Detect which cell encompasses the target text, then output its [X, Y] center coordinate. 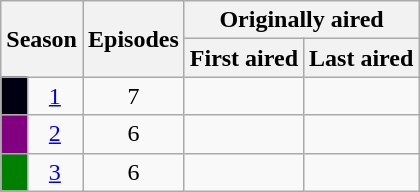
3 [54, 172]
7 [133, 96]
First aired [244, 58]
2 [54, 134]
1 [54, 96]
Last aired [362, 58]
Season [42, 39]
Episodes [133, 39]
Originally aired [302, 20]
